Identify which cell holds the provided text, then report its (X, Y) central coordinate. 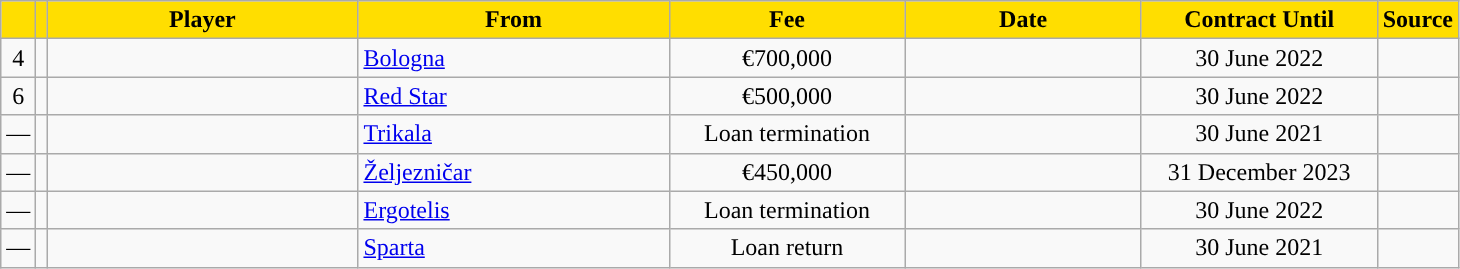
4 (18, 58)
Date (1023, 20)
Trikala (514, 134)
€500,000 (787, 96)
From (514, 20)
Red Star (514, 96)
Player (202, 20)
Željezničar (514, 172)
Fee (787, 20)
Sparta (514, 248)
Ergotelis (514, 210)
Contract Until (1259, 20)
31 December 2023 (1259, 172)
Loan return (787, 248)
Bologna (514, 58)
€450,000 (787, 172)
€700,000 (787, 58)
6 (18, 96)
Source (1418, 20)
